Provide the [x, y] coordinate of the cell's center where the given text is located.  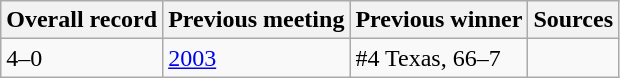
Previous meeting [256, 20]
#4 Texas, 66–7 [439, 58]
Sources [574, 20]
4–0 [82, 58]
Previous winner [439, 20]
2003 [256, 58]
Overall record [82, 20]
